Extract the [x, y] coordinate from the center of the cell holding the provided text.  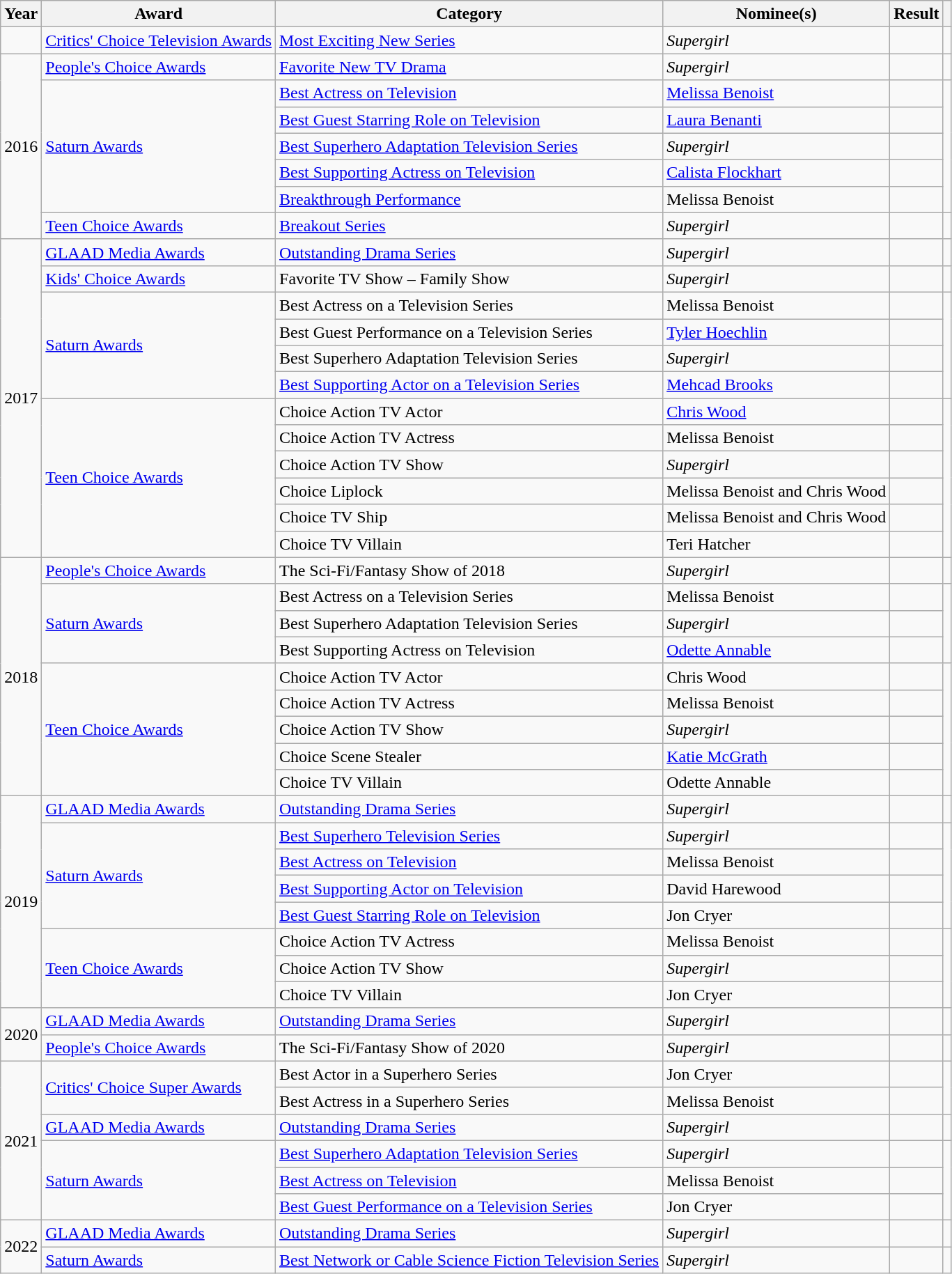
2021 [21, 1140]
Result [916, 14]
2020 [21, 1034]
Best Supporting Actor on a Television Series [469, 385]
Award [159, 14]
Best Actor in a Superhero Series [469, 1074]
Choice Scene Stealer [469, 756]
Category [469, 14]
Mehcad Brooks [777, 385]
Kids' Choice Awards [159, 279]
Teri Hatcher [777, 544]
2017 [21, 398]
Best Superhero Television Series [469, 836]
Calista Flockhart [777, 173]
David Harewood [777, 889]
Year [21, 14]
The Sci-Fi/Fantasy Show of 2018 [469, 570]
2019 [21, 902]
Tyler Hoechlin [777, 332]
2018 [21, 677]
Choice Liplock [469, 491]
Favorite New TV Drama [469, 67]
The Sci-Fi/Fantasy Show of 2020 [469, 1048]
Choice TV Ship [469, 518]
Critics' Choice Television Awards [159, 40]
Best Network or Cable Science Fiction Television Series [469, 1260]
Most Exciting New Series [469, 40]
Breakout Series [469, 226]
Katie McGrath [777, 756]
Nominee(s) [777, 14]
Laura Benanti [777, 120]
Favorite TV Show – Family Show [469, 279]
2016 [21, 146]
Breakthrough Performance [469, 199]
Best Actress in a Superhero Series [469, 1101]
Best Supporting Actor on Television [469, 889]
2022 [21, 1247]
Critics' Choice Super Awards [159, 1087]
